Output the (X, Y) coordinate of the center of the cell containing the given text.  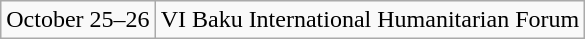
VI Baku International Humanitarian Forum (370, 20)
October 25–26 (78, 20)
